Locate the cell with the specified text and output its (X, Y) center coordinate. 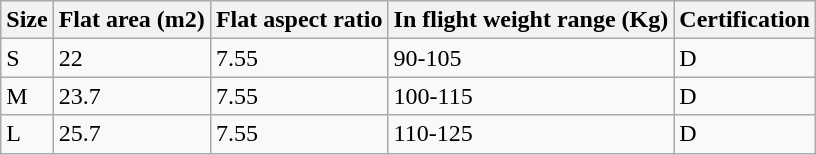
25.7 (132, 134)
100-115 (531, 96)
Size (27, 20)
110-125 (531, 134)
Certification (745, 20)
M (27, 96)
23.7 (132, 96)
L (27, 134)
Flat aspect ratio (299, 20)
22 (132, 58)
In flight weight range (Kg) (531, 20)
S (27, 58)
Flat area (m2) (132, 20)
90-105 (531, 58)
